Find where the given text appears and provide that cell's center as [x, y] coordinate. 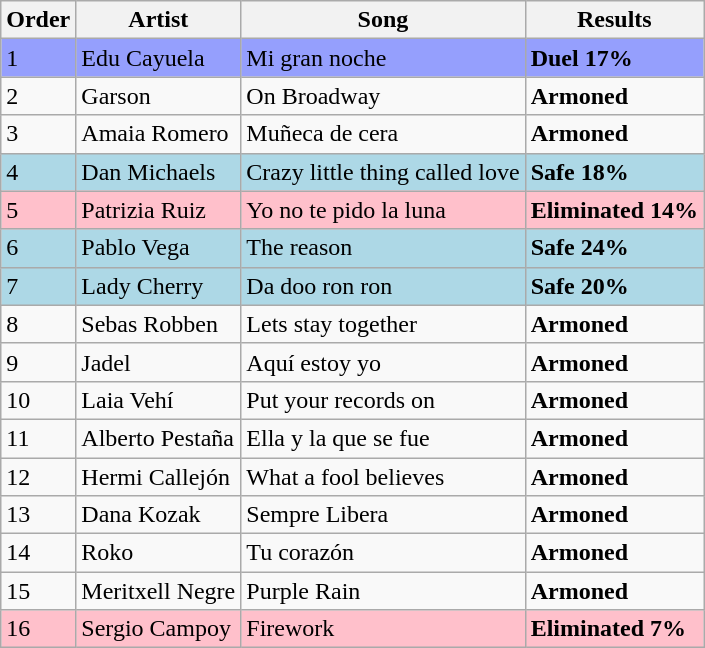
Meritxell Negre [158, 591]
Amaia Romero [158, 134]
Dan Michaels [158, 172]
Song [383, 20]
Roko [158, 553]
Artist [158, 20]
13 [38, 515]
Aquí estoy yo [383, 362]
1 [38, 58]
2 [38, 96]
Sempre Libera [383, 515]
Mi gran noche [383, 58]
Laia Vehí [158, 400]
Results [614, 20]
8 [38, 324]
11 [38, 438]
Edu Cayuela [158, 58]
14 [38, 553]
9 [38, 362]
3 [38, 134]
6 [38, 248]
Yo no te pido la luna [383, 210]
5 [38, 210]
Eliminated 14% [614, 210]
The reason [383, 248]
Sebas Robben [158, 324]
Order [38, 20]
Lady Cherry [158, 286]
Firework [383, 629]
Lets stay together [383, 324]
Dana Kozak [158, 515]
16 [38, 629]
Garson [158, 96]
4 [38, 172]
Jadel [158, 362]
Safe 24% [614, 248]
On Broadway [383, 96]
Da doo ron ron [383, 286]
Crazy little thing called love [383, 172]
10 [38, 400]
Alberto Pestaña [158, 438]
Eliminated 7% [614, 629]
Muñeca de cera [383, 134]
Patrizia Ruiz [158, 210]
12 [38, 477]
15 [38, 591]
Hermi Callejón [158, 477]
Purple Rain [383, 591]
Safe 18% [614, 172]
Duel 17% [614, 58]
Safe 20% [614, 286]
Sergio Campoy [158, 629]
Tu corazón [383, 553]
7 [38, 286]
Pablo Vega [158, 248]
Put your records on [383, 400]
What a fool believes [383, 477]
Ella y la que se fue [383, 438]
